Provide the [X, Y] coordinate of the cell's center where the given text is located.  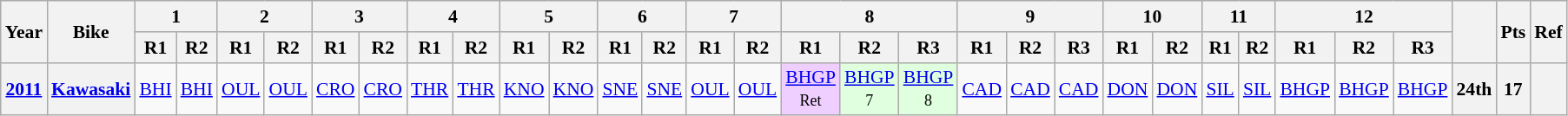
5 [549, 16]
9 [1030, 16]
1 [175, 16]
11 [1239, 16]
Pts [1513, 31]
2 [264, 16]
BHGP7 [870, 88]
4 [453, 16]
Ref [1548, 31]
7 [733, 16]
BHGPRet [810, 88]
Year [24, 31]
24th [1473, 88]
10 [1153, 16]
12 [1364, 16]
BHGP8 [929, 88]
17 [1513, 88]
6 [642, 16]
3 [360, 16]
Bike [90, 31]
Kawasaki [90, 88]
2011 [24, 88]
8 [869, 16]
